Pinpoint the cell where the given text exists, returning its [X, Y] midpoint coordinate. 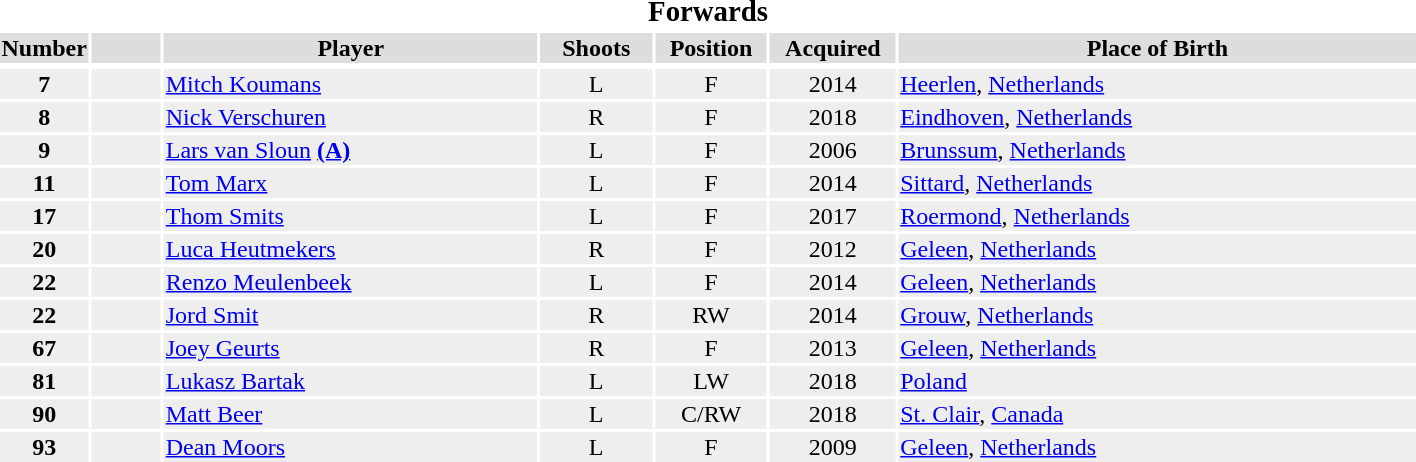
Tom Marx [350, 183]
Jord Smit [350, 315]
Acquired [833, 48]
Renzo Meulenbeek [350, 282]
Lars van Sloun (A) [350, 150]
2006 [833, 150]
Number [44, 48]
81 [44, 381]
Eindhoven, Netherlands [1158, 117]
Player [350, 48]
Heerlen, Netherlands [1158, 84]
Lukasz Bartak [350, 381]
11 [44, 183]
Matt Beer [350, 414]
2009 [833, 447]
Luca Heutmekers [350, 249]
Place of Birth [1158, 48]
Brunssum, Netherlands [1158, 150]
8 [44, 117]
LW [711, 381]
Position [711, 48]
Joey Geurts [350, 348]
Poland [1158, 381]
2012 [833, 249]
90 [44, 414]
67 [44, 348]
RW [711, 315]
Mitch Koumans [350, 84]
Nick Verschuren [350, 117]
17 [44, 216]
C/RW [711, 414]
93 [44, 447]
Thom Smits [350, 216]
7 [44, 84]
2017 [833, 216]
2013 [833, 348]
St. Clair, Canada [1158, 414]
Shoots [596, 48]
Roermond, Netherlands [1158, 216]
Sittard, Netherlands [1158, 183]
Grouw, Netherlands [1158, 315]
Dean Moors [350, 447]
20 [44, 249]
9 [44, 150]
